Locate the cell with the specified text and output its [x, y] center coordinate. 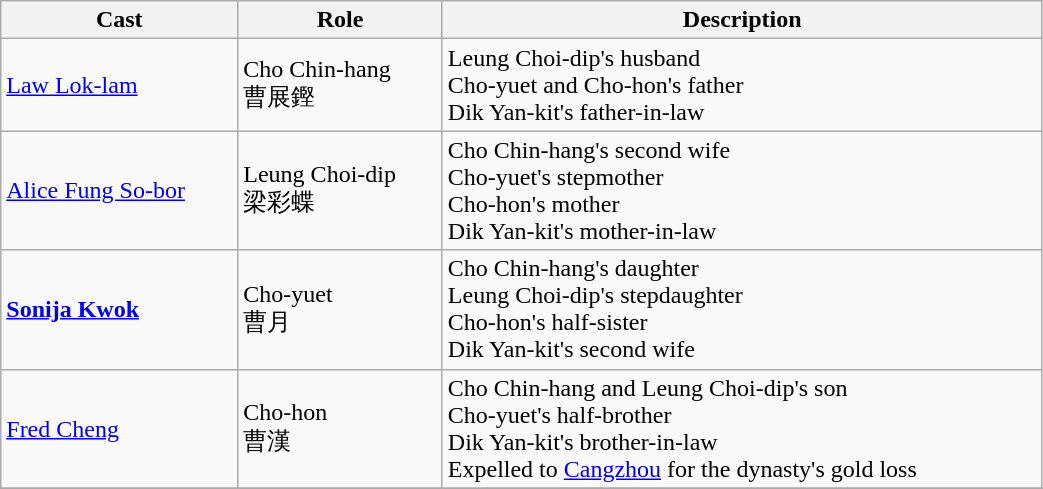
Cho-hon曹漢 [340, 428]
Cho Chin-hang's second wifeCho-yuet's stepmotherCho-hon's motherDik Yan-kit's mother-in-law [742, 190]
Alice Fung So-bor [120, 190]
Description [742, 20]
Sonija Kwok [120, 310]
Cho-yuet曹月 [340, 310]
Role [340, 20]
Cho Chin-hang and Leung Choi-dip's sonCho-yuet's half-brotherDik Yan-kit's brother-in-lawExpelled to Cangzhou for the dynasty's gold loss [742, 428]
Cho Chin-hang曹展鏗 [340, 85]
Leung Choi-dip梁彩蝶 [340, 190]
Law Lok-lam [120, 85]
Fred Cheng [120, 428]
Cast [120, 20]
Cho Chin-hang's daughterLeung Choi-dip's stepdaughterCho-hon's half-sisterDik Yan-kit's second wife [742, 310]
Leung Choi-dip's husbandCho-yuet and Cho-hon's fatherDik Yan-kit's father-in-law [742, 85]
